From the cell containing the given text, extract its center point as (X, Y) coordinate. 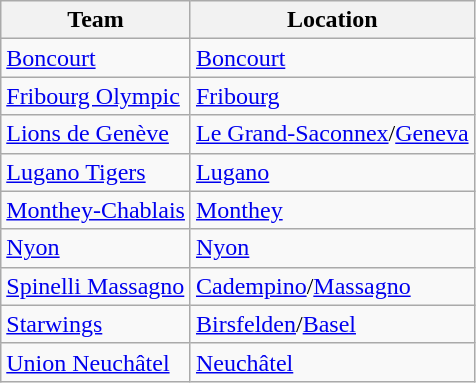
Cadempino/Massagno (332, 286)
Monthey (332, 210)
Starwings (96, 324)
Lions de Genève (96, 134)
Fribourg Olympic (96, 96)
Le Grand-Saconnex/Geneva (332, 134)
Fribourg (332, 96)
Birsfelden/Basel (332, 324)
Lugano (332, 172)
Spinelli Massagno (96, 286)
Union Neuchâtel (96, 362)
Team (96, 20)
Monthey-Chablais (96, 210)
Lugano Tigers (96, 172)
Location (332, 20)
Neuchâtel (332, 362)
